Find where the given text appears and provide that cell's center as [X, Y] coordinate. 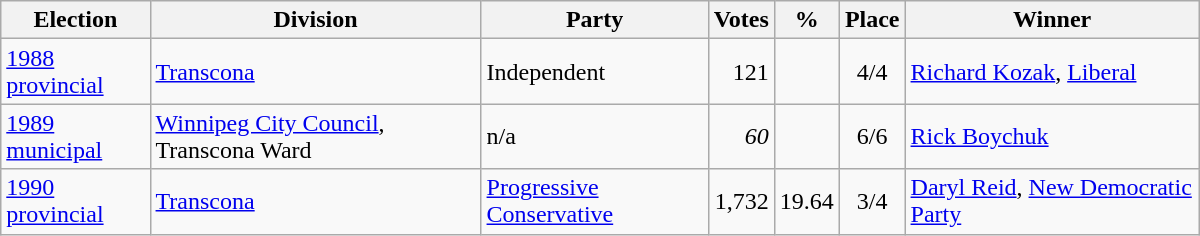
Independent [594, 72]
Daryl Reid, New Democratic Party [1052, 202]
Winnipeg City Council, Transcona Ward [316, 136]
121 [741, 72]
6/6 [872, 136]
1988 provincial [76, 72]
Progressive Conservative [594, 202]
Division [316, 20]
1,732 [741, 202]
19.64 [806, 202]
Winner [1052, 20]
n/a [594, 136]
Richard Kozak, Liberal [1052, 72]
1990 provincial [76, 202]
Party [594, 20]
Place [872, 20]
3/4 [872, 202]
1989 municipal [76, 136]
Election [76, 20]
Rick Boychuk [1052, 136]
4/4 [872, 72]
60 [741, 136]
Votes [741, 20]
% [806, 20]
